Return (x, y) of the center of cell containing provided text 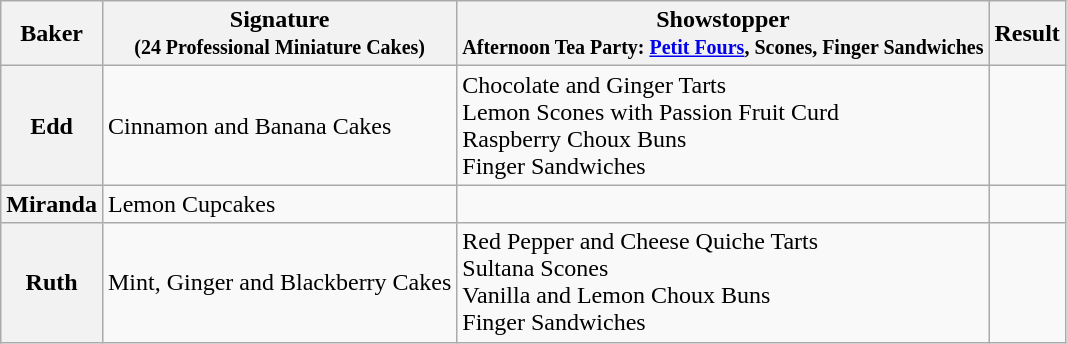
Signature(24 Professional Miniature Cakes) (279, 34)
Lemon Cupcakes (279, 204)
Mint, Ginger and Blackberry Cakes (279, 282)
Cinnamon and Banana Cakes (279, 126)
Showstopper Afternoon Tea Party: Petit Fours, Scones, Finger Sandwiches (723, 34)
Miranda (52, 204)
Result (1027, 34)
Red Pepper and Cheese Quiche TartsSultana SconesVanilla and Lemon Choux BunsFinger Sandwiches (723, 282)
Chocolate and Ginger TartsLemon Scones with Passion Fruit CurdRaspberry Choux BunsFinger Sandwiches (723, 126)
Ruth (52, 282)
Edd (52, 126)
Baker (52, 34)
